Extract the [x, y] coordinate from the center of the cell holding the provided text.  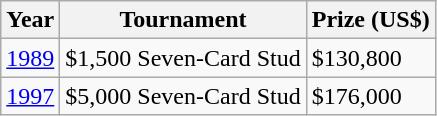
1997 [30, 96]
1989 [30, 58]
Year [30, 20]
$176,000 [370, 96]
Tournament [183, 20]
Prize (US$) [370, 20]
$5,000 Seven-Card Stud [183, 96]
$130,800 [370, 58]
$1,500 Seven-Card Stud [183, 58]
